Determine the [x, y] coordinate at the center of the cell enclosing the given text.  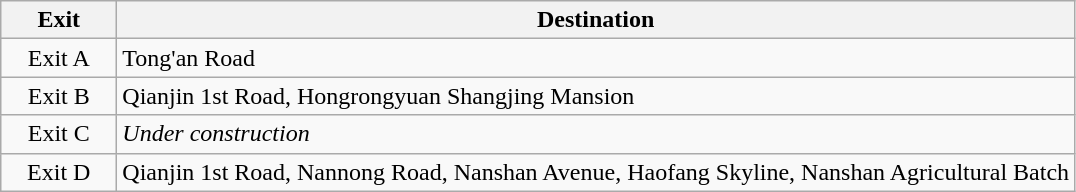
Exit B [59, 96]
Qianjin 1st Road, Nannong Road, Nanshan Avenue, Haofang Skyline, Nanshan Agricultural Batch [596, 172]
Destination [596, 20]
Exit D [59, 172]
Under construction [596, 134]
Tong'an Road [596, 58]
Exit A [59, 58]
Exit C [59, 134]
Exit [59, 20]
Qianjin 1st Road, Hongrongyuan Shangjing Mansion [596, 96]
